For the text-containing cell, return its midpoint in (x, y) coordinate format. 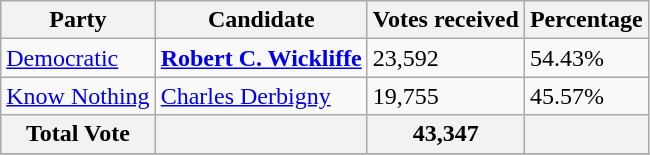
Know Nothing (78, 96)
Robert C. Wickliffe (261, 58)
Charles Derbigny (261, 96)
45.57% (586, 96)
Votes received (446, 20)
19,755 (446, 96)
43,347 (446, 134)
54.43% (586, 58)
Candidate (261, 20)
Party (78, 20)
Percentage (586, 20)
23,592 (446, 58)
Total Vote (78, 134)
Democratic (78, 58)
